Identify which cell holds the provided text, then report its [x, y] central coordinate. 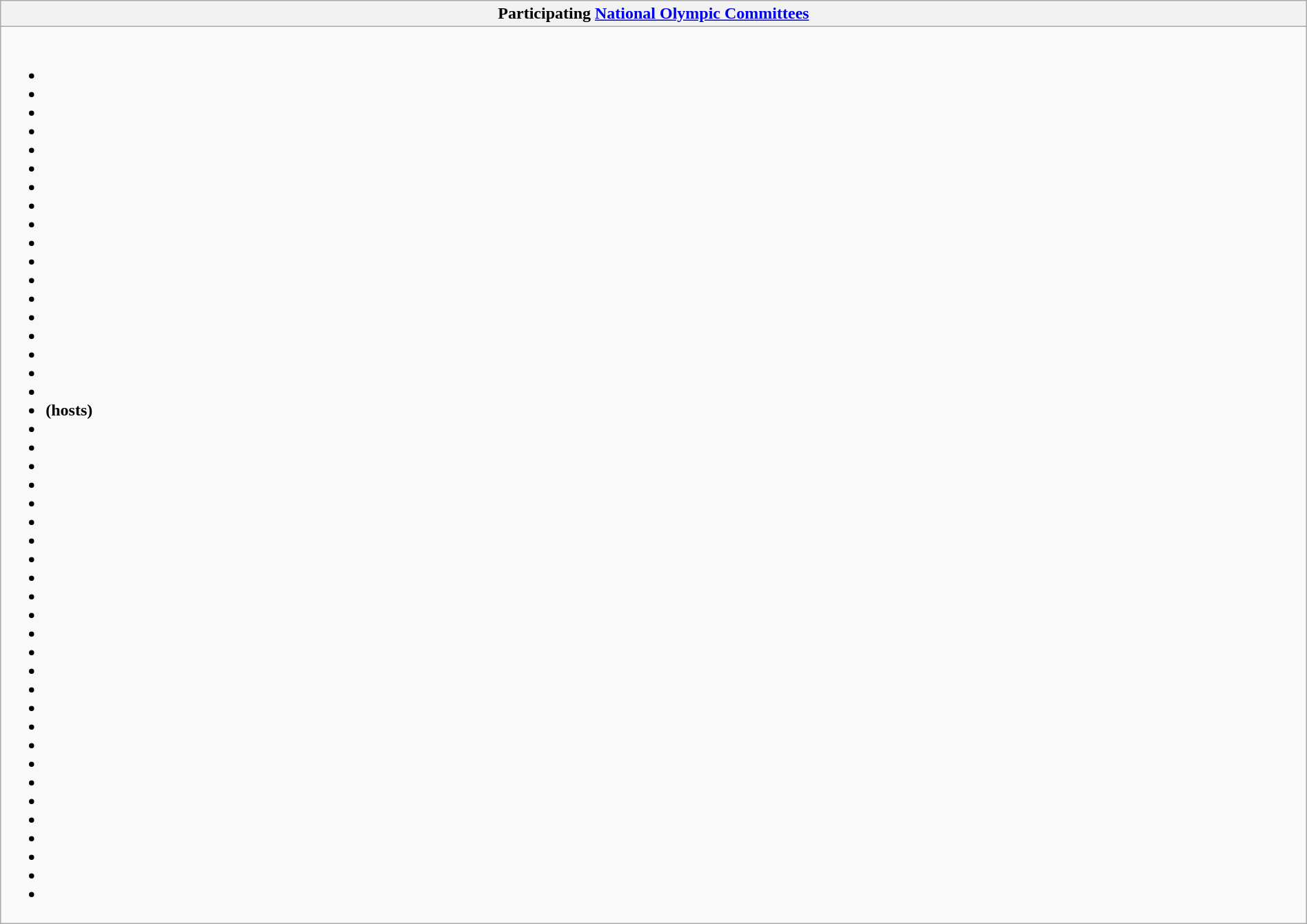
(hosts) [653, 475]
Participating National Olympic Committees [653, 14]
